Scan for the cell matching the given text and deliver its (X, Y) coordinate at center. 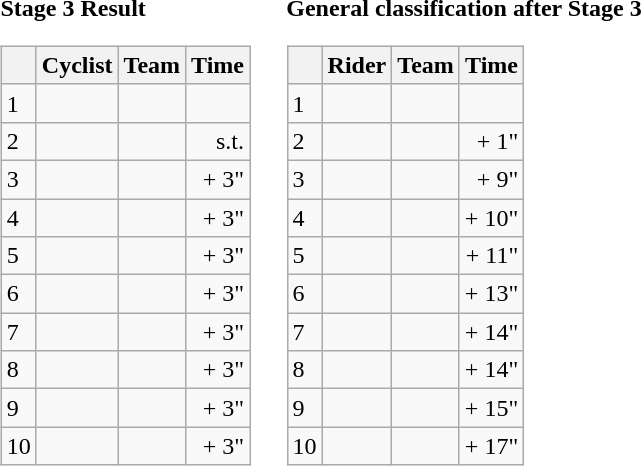
Rider (357, 65)
s.t. (218, 141)
+ 15" (491, 408)
Cyclist (77, 65)
+ 1" (491, 141)
+ 17" (491, 446)
+ 13" (491, 294)
+ 10" (491, 217)
+ 9" (491, 179)
+ 11" (491, 256)
